Determine the [X, Y] coordinate at the center of the cell enclosing the given text.  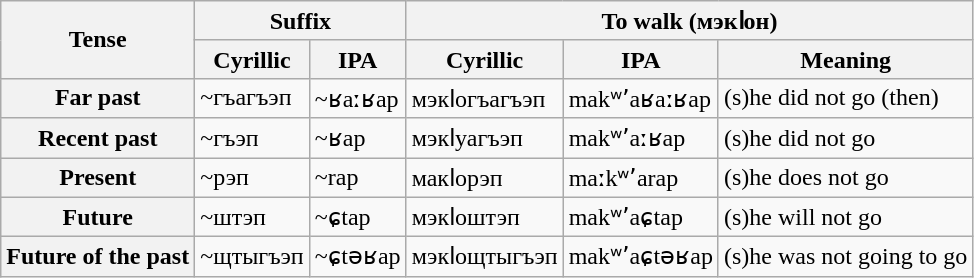
Meaning [845, 59]
~rap [358, 178]
~ɕtəʁap [358, 257]
~ʁaːʁap [358, 98]
макӏорэп [484, 178]
makʷʼaɕtap [640, 217]
~гъэп [252, 138]
(s)he will not go [845, 217]
мэкӏощтыгъэп [484, 257]
Tense [98, 40]
Future [98, 217]
makʷʼaːʁap [640, 138]
~ɕtap [358, 217]
Present [98, 178]
To walk (мэкӏон) [690, 21]
(s)he does not go [845, 178]
мэкӏуагъэп [484, 138]
мэкӏоштэп [484, 217]
Suffix [300, 21]
~ʁap [358, 138]
~рэп [252, 178]
~щтыгъэп [252, 257]
(s)he did not go [845, 138]
Recent past [98, 138]
мэкӏогъагъэп [484, 98]
~штэп [252, 217]
~гъагъэп [252, 98]
(s)he did not go (then) [845, 98]
maːkʷʼarap [640, 178]
Future of the past [98, 257]
Far past [98, 98]
makʷʼaʁaːʁap [640, 98]
(s)he was not going to go [845, 257]
makʷʼaɕtəʁap [640, 257]
